Capture the cell that displays the provided text and extract its (x, y) central coordinate. 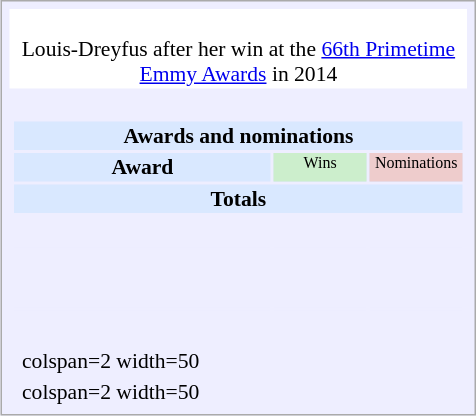
Nominations (416, 167)
Louis-Dreyfus after her win at the 66th Primetime Emmy Awards in 2014 (239, 49)
Awards and nominations (238, 135)
Award (142, 167)
Awards and nominations Award Wins Nominations Totals (239, 217)
Wins (320, 167)
Totals (238, 198)
